Pinpoint the cell where the given text exists, returning its (x, y) midpoint coordinate. 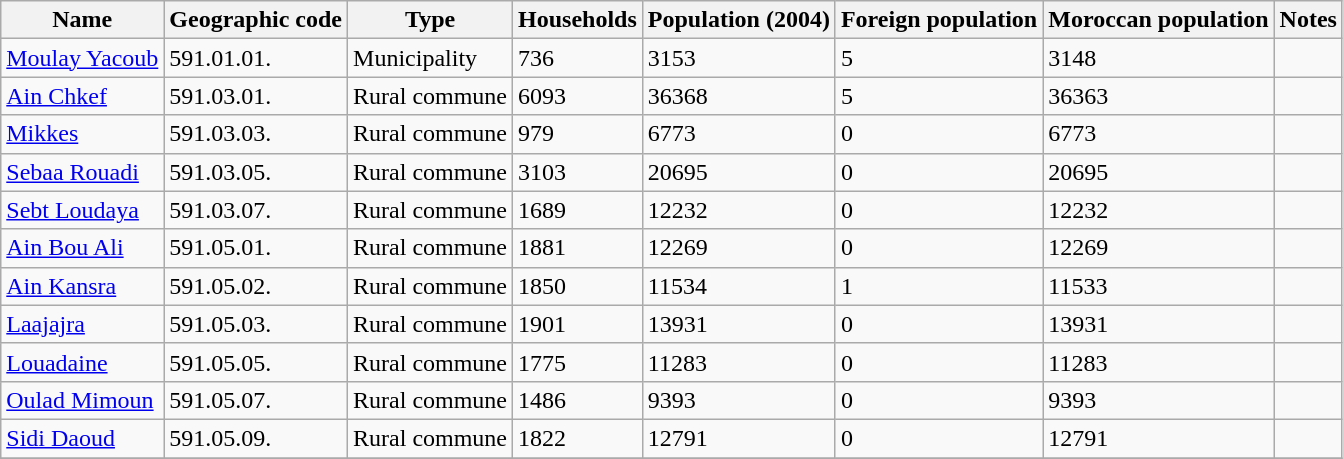
Oulad Mimoun (82, 400)
591.01.01. (256, 58)
1881 (578, 248)
591.05.05. (256, 362)
Geographic code (256, 20)
3148 (1158, 58)
591.03.05. (256, 172)
36363 (1158, 96)
Ain Chkef (82, 96)
36368 (738, 96)
Moroccan population (1158, 20)
11534 (738, 286)
3153 (738, 58)
Mikkes (82, 134)
Name (82, 20)
Laajajra (82, 324)
591.05.09. (256, 438)
1775 (578, 362)
Ain Kansra (82, 286)
1689 (578, 210)
Louadaine (82, 362)
1822 (578, 438)
736 (578, 58)
Sebt Loudaya (82, 210)
Population (2004) (738, 20)
6093 (578, 96)
Type (430, 20)
Households (578, 20)
1 (938, 286)
591.05.07. (256, 400)
591.05.03. (256, 324)
1850 (578, 286)
591.05.01. (256, 248)
591.05.02. (256, 286)
Ain Bou Ali (82, 248)
Sidi Daoud (82, 438)
11533 (1158, 286)
1486 (578, 400)
591.03.07. (256, 210)
979 (578, 134)
591.03.03. (256, 134)
Municipality (430, 58)
3103 (578, 172)
Sebaa Rouadi (82, 172)
Foreign population (938, 20)
Notes (1308, 20)
1901 (578, 324)
591.03.01. (256, 96)
Moulay Yacoub (82, 58)
